Pinpoint the cell where the given text exists, returning its (x, y) midpoint coordinate. 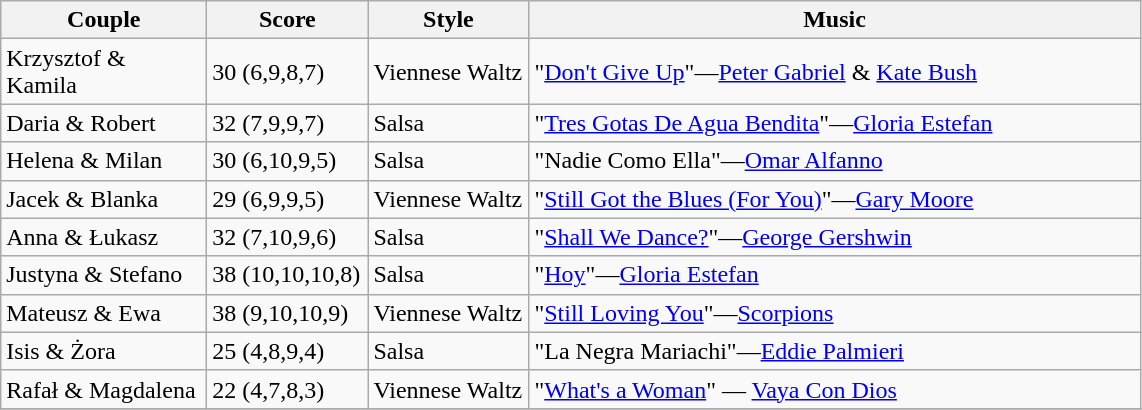
Couple (104, 20)
"Still Got the Blues (For You)"—Gary Moore (834, 199)
Daria & Robert (104, 123)
38 (10,10,10,8) (288, 275)
"La Negra Mariachi"—Eddie Palmieri (834, 351)
30 (6,10,9,5) (288, 161)
Anna & Łukasz (104, 237)
32 (7,9,9,7) (288, 123)
"Don't Give Up"—Peter Gabriel & Kate Bush (834, 72)
Helena & Milan (104, 161)
"Hoy"—Gloria Estefan (834, 275)
"What's a Woman" — Vaya Con Dios (834, 389)
Music (834, 20)
38 (9,10,10,9) (288, 313)
"Shall We Dance?"—George Gershwin (834, 237)
25 (4,8,9,4) (288, 351)
Krzysztof & Kamila (104, 72)
"Still Loving You"—Scorpions (834, 313)
Mateusz & Ewa (104, 313)
"Tres Gotas De Agua Bendita"—Gloria Estefan (834, 123)
Jacek & Blanka (104, 199)
Isis & Żora (104, 351)
Score (288, 20)
22 (4,7,8,3) (288, 389)
32 (7,10,9,6) (288, 237)
30 (6,9,8,7) (288, 72)
"Nadie Como Ella"—Omar Alfanno (834, 161)
Rafał & Magdalena (104, 389)
Justyna & Stefano (104, 275)
Style (448, 20)
29 (6,9,9,5) (288, 199)
